Pinpoint the cell where the given text exists, returning its (X, Y) midpoint coordinate. 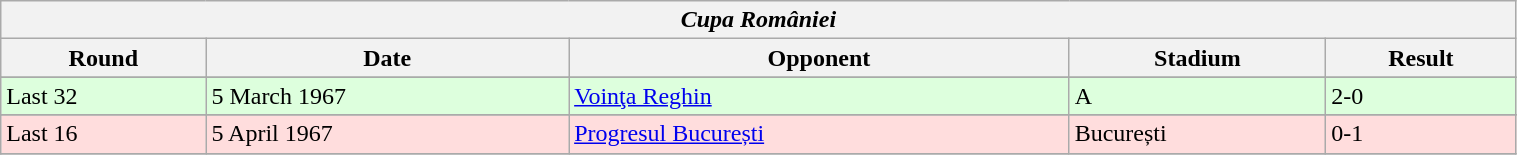
0-1 (1421, 134)
Last 32 (104, 96)
București (1198, 134)
Progresul București (820, 134)
Voinţa Reghin (820, 96)
5 April 1967 (388, 134)
Round (104, 58)
Last 16 (104, 134)
Date (388, 58)
A (1198, 96)
Cupa României (758, 20)
Opponent (820, 58)
Stadium (1198, 58)
2-0 (1421, 96)
Result (1421, 58)
5 March 1967 (388, 96)
